Pinpoint the cell where the given text exists, returning its [x, y] midpoint coordinate. 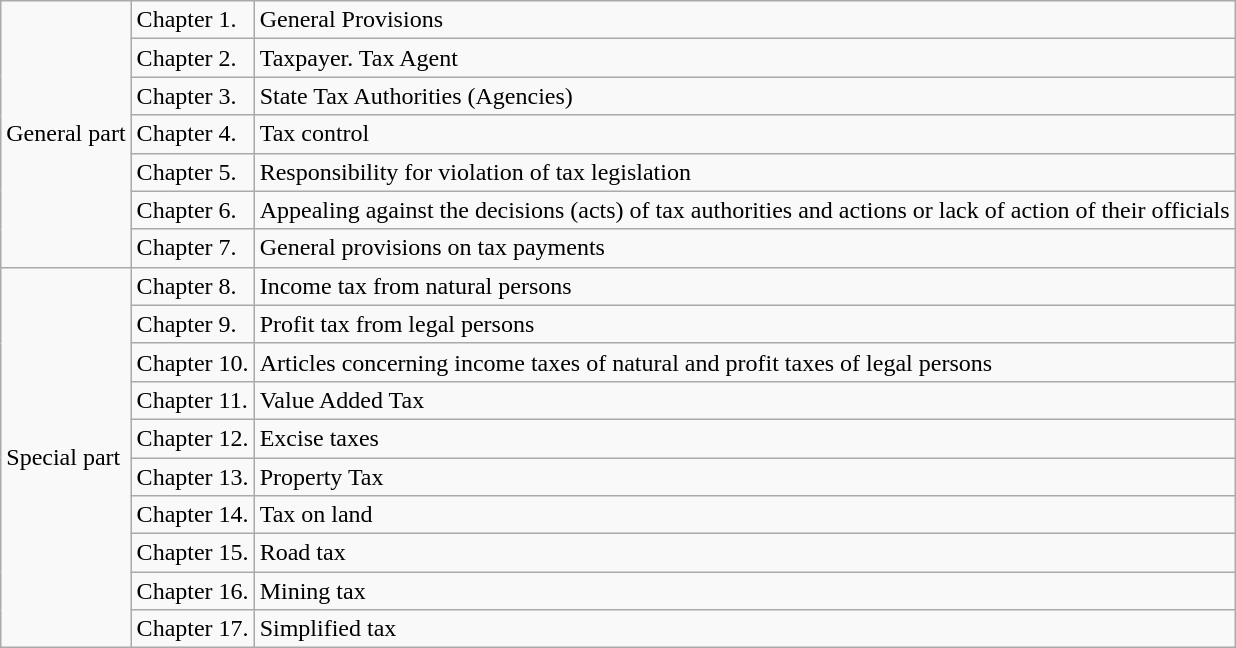
Responsibility for violation of tax legislation [744, 172]
Articles concerning income taxes of natural and profit taxes of legal persons [744, 362]
Mining tax [744, 591]
Chapter 12. [192, 438]
Road tax [744, 553]
Property Tax [744, 477]
Chapter 16. [192, 591]
Chapter 11. [192, 400]
Chapter 2. [192, 58]
Chapter 9. [192, 324]
State Tax Authorities (Agencies) [744, 96]
Excise taxes [744, 438]
Chapter 15. [192, 553]
General provisions on tax payments [744, 248]
Chapter 1. [192, 20]
General part [66, 134]
General Provisions [744, 20]
Chapter 7. [192, 248]
Chapter 4. [192, 134]
Tax control [744, 134]
Value Added Tax [744, 400]
Chapter 5. [192, 172]
Chapter 10. [192, 362]
Profit tax from legal persons [744, 324]
Appealing against the decisions (acts) of tax authorities and actions or lack of action of their officials [744, 210]
Taxpayer. Tax Agent [744, 58]
Income tax from natural persons [744, 286]
Special part [66, 458]
Chapter 14. [192, 515]
Chapter 6. [192, 210]
Chapter 8. [192, 286]
Simplified tax [744, 629]
Chapter 17. [192, 629]
Tax on land [744, 515]
Chapter 13. [192, 477]
Chapter 3. [192, 96]
